Pinpoint the cell where the given text exists, returning its [X, Y] midpoint coordinate. 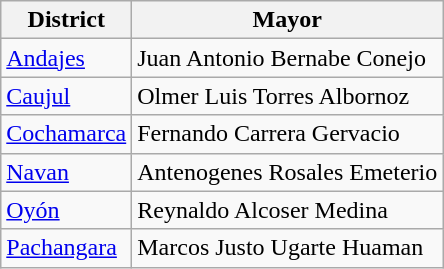
District [66, 20]
Mayor [288, 20]
Reynaldo Alcoser Medina [288, 210]
Olmer Luis Torres Albornoz [288, 96]
Marcos Justo Ugarte Huaman [288, 248]
Cochamarca [66, 134]
Oyón [66, 210]
Antenogenes Rosales Emeterio [288, 172]
Andajes [66, 58]
Fernando Carrera Gervacio [288, 134]
Navan [66, 172]
Juan Antonio Bernabe Conejo [288, 58]
Pachangara [66, 248]
Caujul [66, 96]
